Extract the (X, Y) coordinate from the center of the cell holding the provided text.  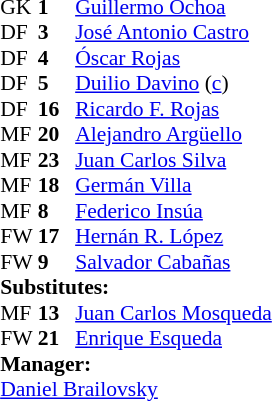
Duilio Davino (c) (174, 83)
16 (57, 109)
Juan Carlos Silva (174, 160)
23 (57, 160)
21 (57, 339)
Enrique Esqueda (174, 339)
5 (57, 83)
Federico Insúa (174, 211)
Óscar Rojas (174, 58)
4 (57, 58)
Manager: (136, 364)
José Antonio Castro (174, 33)
Alejandro Argüello (174, 135)
Salvador Cabañas (174, 262)
20 (57, 135)
Juan Carlos Mosqueda (174, 313)
18 (57, 185)
Hernán R. López (174, 237)
Substitutes: (136, 287)
3 (57, 33)
17 (57, 237)
Germán Villa (174, 185)
13 (57, 313)
Ricardo F. Rojas (174, 109)
9 (57, 262)
8 (57, 211)
